Return (x, y) of the center of cell containing provided text 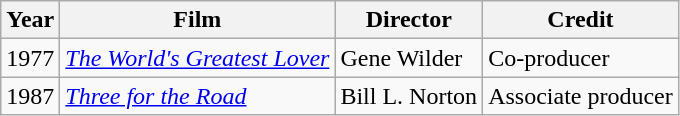
Bill L. Norton (409, 96)
Gene Wilder (409, 58)
Three for the Road (198, 96)
Co-producer (581, 58)
1987 (30, 96)
Director (409, 20)
The World's Greatest Lover (198, 58)
Credit (581, 20)
Associate producer (581, 96)
Year (30, 20)
1977 (30, 58)
Film (198, 20)
